Capture the cell that displays the provided text and extract its [x, y] central coordinate. 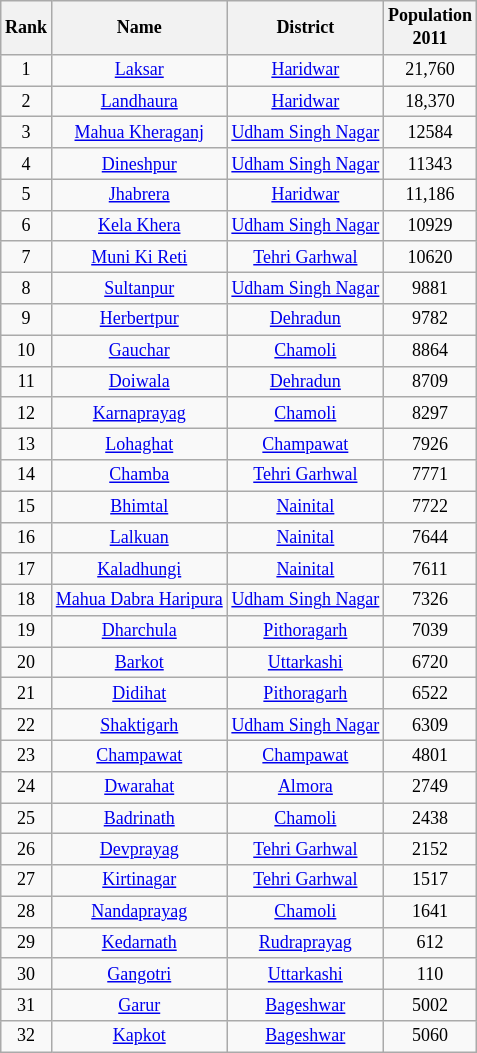
19 [26, 632]
23 [26, 756]
5060 [430, 1036]
Chamba [139, 476]
Muni Ki Reti [139, 256]
Lalkuan [139, 538]
12584 [430, 132]
District [306, 28]
6522 [430, 694]
6 [26, 226]
1517 [430, 880]
Shaktigarh [139, 724]
Jhabrera [139, 194]
31 [26, 1006]
8709 [430, 382]
7 [26, 256]
21 [26, 694]
7611 [430, 568]
10620 [430, 256]
28 [26, 912]
7926 [430, 444]
13 [26, 444]
32 [26, 1036]
612 [430, 942]
25 [26, 818]
22 [26, 724]
7326 [430, 600]
2 [26, 102]
7039 [430, 632]
Lohaghat [139, 444]
Nandaprayag [139, 912]
Name [139, 28]
2438 [430, 818]
9 [26, 320]
Kaladhungi [139, 568]
Bhimtal [139, 506]
Devprayag [139, 850]
Landhaura [139, 102]
11343 [430, 164]
7722 [430, 506]
5002 [430, 1006]
10929 [430, 226]
6720 [430, 662]
4 [26, 164]
8 [26, 288]
15 [26, 506]
29 [26, 942]
14 [26, 476]
2749 [430, 786]
Kirtinagar [139, 880]
Kapkot [139, 1036]
Barkot [139, 662]
10 [26, 350]
Dharchula [139, 632]
20 [26, 662]
Dwarahat [139, 786]
11 [26, 382]
Gangotri [139, 974]
4801 [430, 756]
Almora [306, 786]
7644 [430, 538]
Laksar [139, 70]
26 [26, 850]
Mahua Kheraganj [139, 132]
Population2011 [430, 28]
Herbertpur [139, 320]
11,186 [430, 194]
16 [26, 538]
5 [26, 194]
Kela Khera [139, 226]
Mahua Dabra Haripura [139, 600]
Gauchar [139, 350]
Garur [139, 1006]
9881 [430, 288]
Didihat [139, 694]
Karnaprayag [139, 412]
8297 [430, 412]
18,370 [430, 102]
Rudraprayag [306, 942]
8864 [430, 350]
3 [26, 132]
Dineshpur [139, 164]
Badrinath [139, 818]
Rank [26, 28]
Doiwala [139, 382]
Kedarnath [139, 942]
24 [26, 786]
6309 [430, 724]
2152 [430, 850]
1641 [430, 912]
12 [26, 412]
17 [26, 568]
110 [430, 974]
Sultanpur [139, 288]
27 [26, 880]
9782 [430, 320]
21,760 [430, 70]
18 [26, 600]
7771 [430, 476]
1 [26, 70]
30 [26, 974]
